Determine the [x, y] coordinate at the center of the cell enclosing the given text.  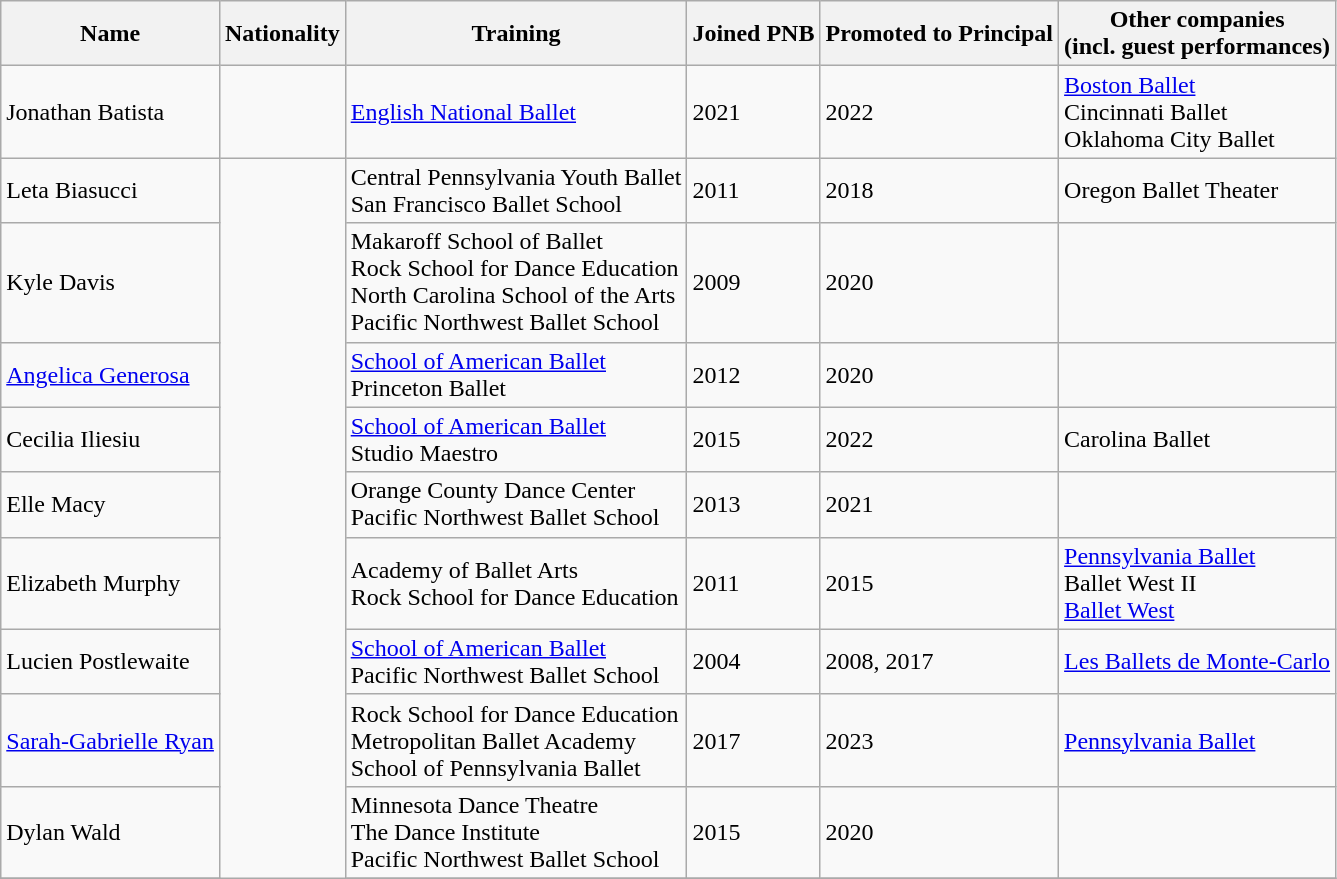
Cecilia Iliesiu [110, 440]
Academy of Ballet ArtsRock School for Dance Education [516, 583]
Minnesota Dance TheatreThe Dance InstitutePacific Northwest Ballet School [516, 832]
School of American BalletStudio Maestro [516, 440]
Rock School for Dance EducationMetropolitan Ballet AcademySchool of Pennsylvania Ballet [516, 740]
Orange County Dance CenterPacific Northwest Ballet School [516, 504]
2017 [754, 740]
School of American BalletPacific Northwest Ballet School [516, 662]
Elizabeth Murphy [110, 583]
Leta Biasucci [110, 190]
Carolina Ballet [1198, 440]
Les Ballets de Monte-Carlo [1198, 662]
Boston BalletCincinnati BalletOklahoma City Ballet [1198, 112]
Central Pennsylvania Youth BalletSan Francisco Ballet School [516, 190]
2018 [940, 190]
2004 [754, 662]
Makaroff School of BalletRock School for Dance EducationNorth Carolina School of the ArtsPacific Northwest Ballet School [516, 282]
Pennsylvania Ballet [1198, 740]
Oregon Ballet Theater [1198, 190]
Nationality [282, 34]
2009 [754, 282]
Training [516, 34]
Lucien Postlewaite [110, 662]
2023 [940, 740]
Promoted to Principal [940, 34]
Name [110, 34]
Elle Macy [110, 504]
Jonathan Batista [110, 112]
Other companies (incl. guest performances) [1198, 34]
Joined PNB [754, 34]
Dylan Wald [110, 832]
English National Ballet [516, 112]
Angelica Generosa [110, 374]
School of American BalletPrinceton Ballet [516, 374]
Kyle Davis [110, 282]
2008, 2017 [940, 662]
Sarah-Gabrielle Ryan [110, 740]
2013 [754, 504]
Pennsylvania BalletBallet West IIBallet West [1198, 583]
2012 [754, 374]
